Return the (x, y) coordinate for the center point of the cell that contains the specified text.  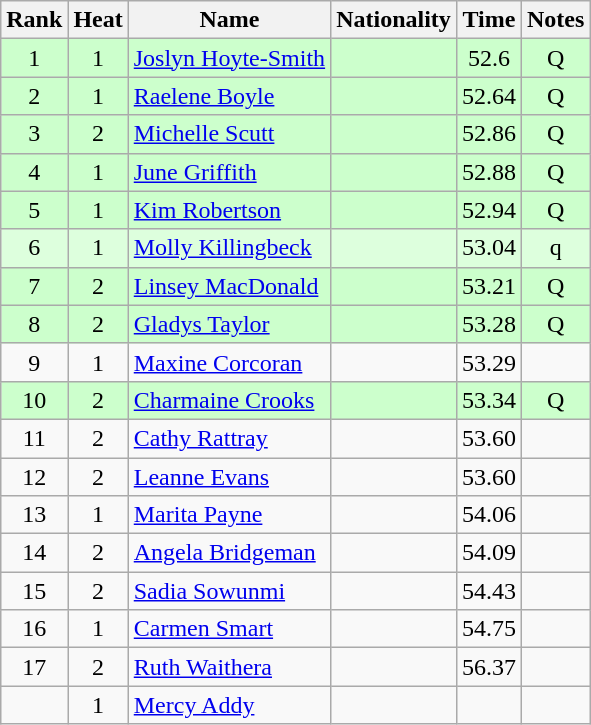
54.75 (488, 629)
Marita Payne (229, 515)
Michelle Scutt (229, 134)
Linsey MacDonald (229, 286)
52.88 (488, 172)
Joslyn Hoyte-Smith (229, 58)
54.43 (488, 591)
52.94 (488, 210)
14 (34, 553)
Cathy Rattray (229, 438)
17 (34, 667)
Notes (555, 20)
53.28 (488, 324)
Ruth Waithera (229, 667)
Raelene Boyle (229, 96)
53.34 (488, 400)
9 (34, 362)
54.06 (488, 515)
3 (34, 134)
52.64 (488, 96)
Leanne Evans (229, 477)
16 (34, 629)
56.37 (488, 667)
13 (34, 515)
5 (34, 210)
8 (34, 324)
Kim Robertson (229, 210)
Nationality (394, 20)
4 (34, 172)
54.09 (488, 553)
52.6 (488, 58)
Rank (34, 20)
Sadia Sowunmi (229, 591)
53.21 (488, 286)
Carmen Smart (229, 629)
Time (488, 20)
12 (34, 477)
Maxine Corcoran (229, 362)
June Griffith (229, 172)
15 (34, 591)
Angela Bridgeman (229, 553)
6 (34, 248)
10 (34, 400)
Name (229, 20)
52.86 (488, 134)
Gladys Taylor (229, 324)
7 (34, 286)
53.29 (488, 362)
Mercy Addy (229, 705)
53.04 (488, 248)
Molly Killingbeck (229, 248)
q (555, 248)
Heat (98, 20)
Charmaine Crooks (229, 400)
11 (34, 438)
